Provide the [X, Y] coordinate of the cell's center where the given text is located.  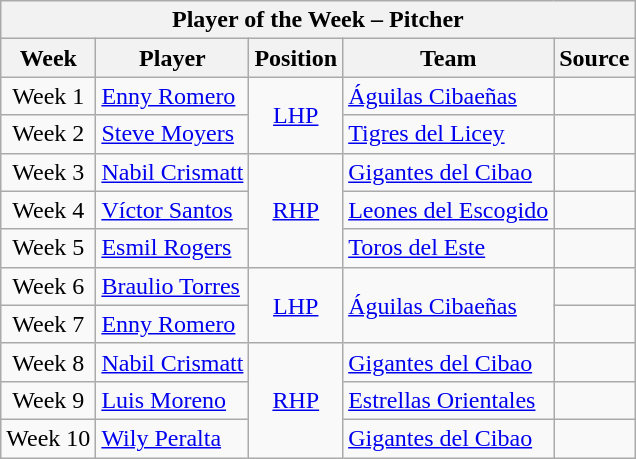
Week 3 [48, 172]
Week [48, 58]
Wily Peralta [172, 438]
Leones del Escogido [448, 210]
Braulio Torres [172, 286]
Week 5 [48, 248]
Week 2 [48, 134]
Luis Moreno [172, 400]
Week 6 [48, 286]
Week 9 [48, 400]
Player of the Week – Pitcher [318, 20]
Estrellas Orientales [448, 400]
Toros del Este [448, 248]
Source [594, 58]
Week 1 [48, 96]
Esmil Rogers [172, 248]
Position [296, 58]
Víctor Santos [172, 210]
Player [172, 58]
Week 10 [48, 438]
Week 8 [48, 362]
Steve Moyers [172, 134]
Week 7 [48, 324]
Team [448, 58]
Week 4 [48, 210]
Tigres del Licey [448, 134]
